Search for the cell housing the specified text and yield its (x, y) center coordinate. 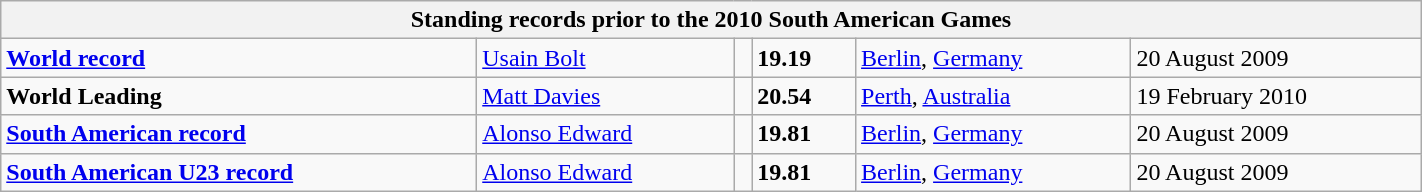
Perth, Australia (994, 96)
World record (239, 58)
Matt Davies (606, 96)
South American U23 record (239, 172)
20.54 (804, 96)
World Leading (239, 96)
19 February 2010 (1276, 96)
19.19 (804, 58)
Usain Bolt (606, 58)
Standing records prior to the 2010 South American Games (711, 20)
South American record (239, 134)
